Determine the (X, Y) coordinate at the center of the cell enclosing the given text.  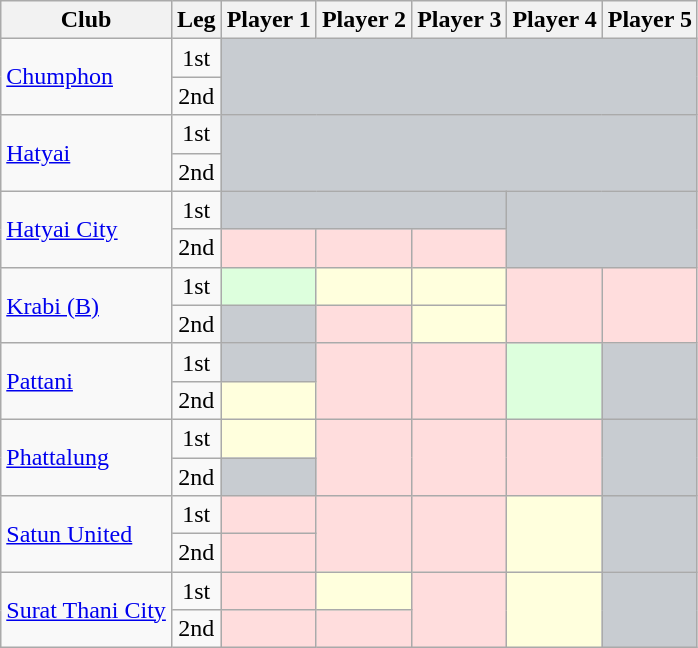
Hatyai (86, 153)
Krabi (B) (86, 305)
Pattani (86, 381)
Satun United (86, 534)
Hatyai City (86, 229)
Phattalung (86, 457)
Leg (196, 20)
Surat Thani City (86, 610)
Player 3 (460, 20)
Player 4 (554, 20)
Player 5 (650, 20)
Club (86, 20)
Chumphon (86, 77)
Player 2 (364, 20)
Player 1 (268, 20)
